Locate the cell with the specified text and output its (x, y) center coordinate. 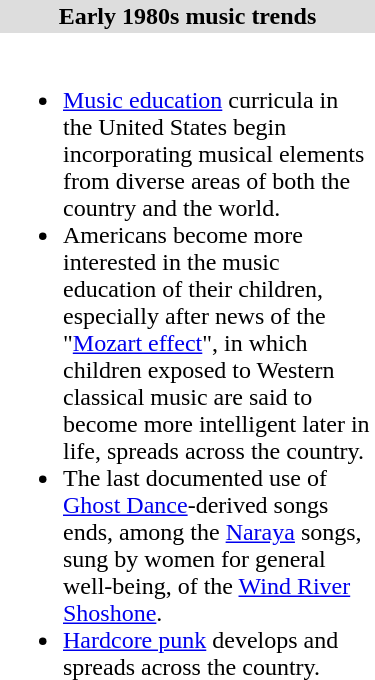
Early 1980s music trends (188, 16)
